Locate the cell with the specified text and output its [x, y] center coordinate. 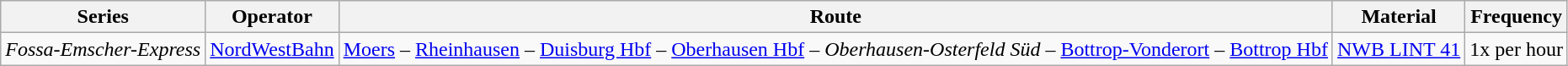
Material [1398, 17]
Route [835, 17]
Series [103, 17]
NWB LINT 41 [1398, 49]
Fossa-Emscher-Express [103, 49]
Frequency [1517, 17]
NordWestBahn [272, 49]
Operator [272, 17]
Moers – Rheinhausen – Duisburg Hbf – Oberhausen Hbf – Oberhausen-Osterfeld Süd – Bottrop-Vonderort – Bottrop Hbf [835, 49]
1x per hour [1517, 49]
